Capture the cell that displays the provided text and extract its [x, y] central coordinate. 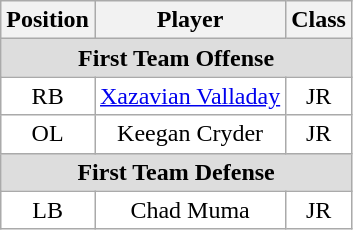
Position [48, 20]
Chad Muma [190, 210]
Class [319, 20]
Xazavian Valladay [190, 96]
First Team Offense [176, 58]
OL [48, 134]
RB [48, 96]
LB [48, 210]
Keegan Cryder [190, 134]
Player [190, 20]
First Team Defense [176, 172]
